From the cell containing the given text, extract its center point as [x, y] coordinate. 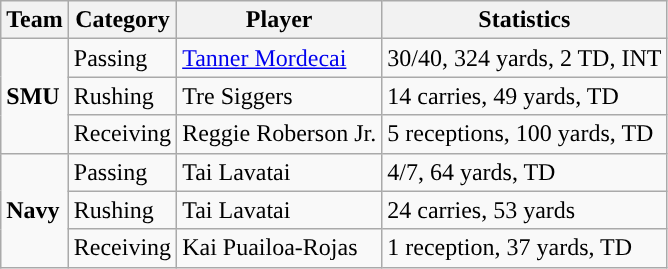
Reggie Roberson Jr. [280, 134]
Tre Siggers [280, 96]
1 reception, 37 yards, TD [524, 248]
Navy [35, 210]
Player [280, 20]
24 carries, 53 yards [524, 210]
5 receptions, 100 yards, TD [524, 134]
Statistics [524, 20]
Team [35, 20]
Category [122, 20]
14 carries, 49 yards, TD [524, 96]
Tanner Mordecai [280, 58]
30/40, 324 yards, 2 TD, INT [524, 58]
Kai Puailoa-Rojas [280, 248]
SMU [35, 96]
4/7, 64 yards, TD [524, 172]
